For the text-containing cell, return its midpoint in (X, Y) coordinate format. 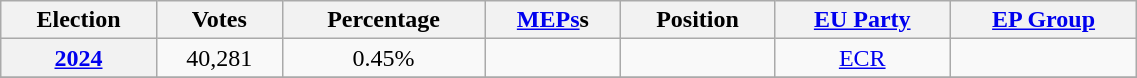
Position (698, 20)
MEPss (553, 20)
Election (78, 20)
EU Party (862, 20)
ECR (862, 58)
Percentage (384, 20)
2024 (78, 58)
EP Group (1044, 20)
40,281 (219, 58)
Votes (219, 20)
0.45% (384, 58)
